Scan for the cell matching the given text and deliver its (X, Y) coordinate at center. 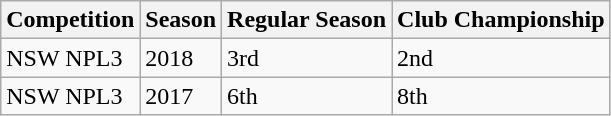
Season (181, 20)
Regular Season (307, 20)
8th (502, 96)
2nd (502, 58)
Club Championship (502, 20)
2018 (181, 58)
3rd (307, 58)
Competition (70, 20)
6th (307, 96)
2017 (181, 96)
